Extract the [x, y] coordinate from the center of the cell holding the provided text.  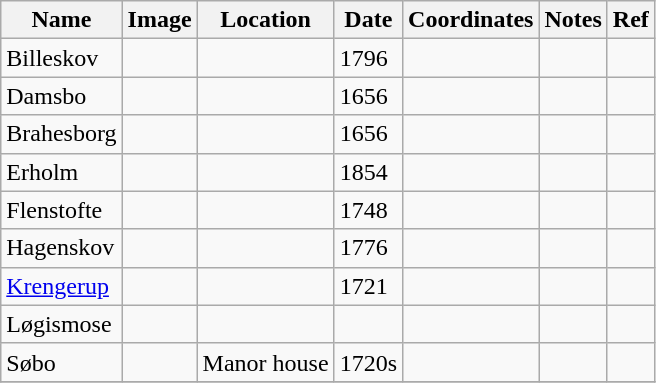
Flenstofte [62, 210]
Manor house [266, 362]
1748 [368, 210]
Notes [573, 20]
Erholm [62, 172]
Date [368, 20]
1796 [368, 58]
1720s [368, 362]
Damsbo [62, 96]
Image [160, 20]
Ref [630, 20]
Billeskov [62, 58]
Name [62, 20]
1776 [368, 248]
Hagenskov [62, 248]
Coordinates [471, 20]
1854 [368, 172]
Brahesborg [62, 134]
1721 [368, 286]
Søbo [62, 362]
Location [266, 20]
Krengerup [62, 286]
Løgismose [62, 324]
